Pinpoint the cell where the given text exists, returning its (x, y) midpoint coordinate. 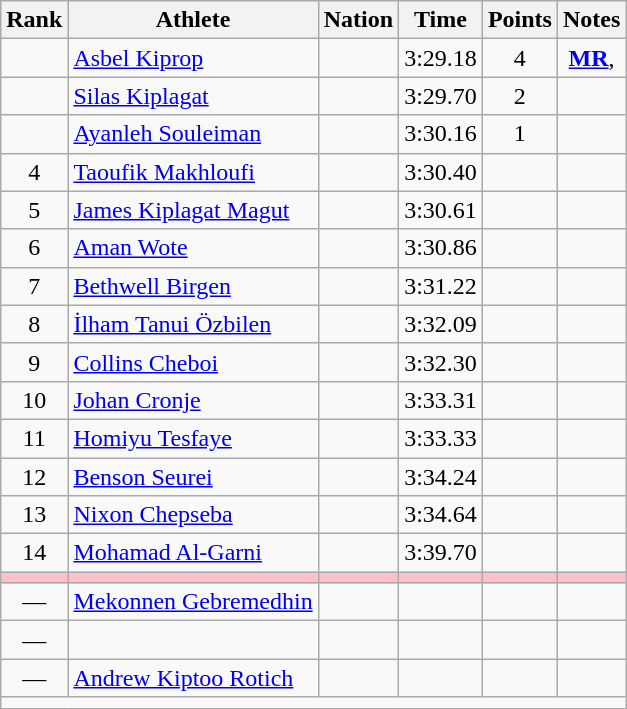
10 (34, 400)
3:32.30 (441, 362)
Taoufik Makhloufi (193, 172)
Johan Cronje (193, 400)
14 (34, 553)
3:30.40 (441, 172)
5 (34, 210)
9 (34, 362)
3:33.31 (441, 400)
3:30.86 (441, 248)
11 (34, 438)
Athlete (193, 20)
3:34.64 (441, 515)
Ayanleh Souleiman (193, 134)
3:29.18 (441, 58)
Asbel Kiprop (193, 58)
Andrew Kiptoo Rotich (193, 678)
1 (520, 134)
3:33.33 (441, 438)
12 (34, 477)
Nixon Chepseba (193, 515)
2 (520, 96)
James Kiplagat Magut (193, 210)
Mohamad Al-Garni (193, 553)
3:30.16 (441, 134)
İlham Tanui Özbilen (193, 324)
8 (34, 324)
7 (34, 286)
13 (34, 515)
Rank (34, 20)
Collins Cheboi (193, 362)
3:32.09 (441, 324)
3:29.70 (441, 96)
Silas Kiplagat (193, 96)
3:31.22 (441, 286)
3:30.61 (441, 210)
Points (520, 20)
Aman Wote (193, 248)
3:39.70 (441, 553)
Bethwell Birgen (193, 286)
Time (441, 20)
MR, (591, 58)
Notes (591, 20)
Homiyu Tesfaye (193, 438)
Mekonnen Gebremedhin (193, 602)
Benson Seurei (193, 477)
Nation (358, 20)
6 (34, 248)
3:34.24 (441, 477)
